Detect which cell encompasses the target text, then output its (x, y) center coordinate. 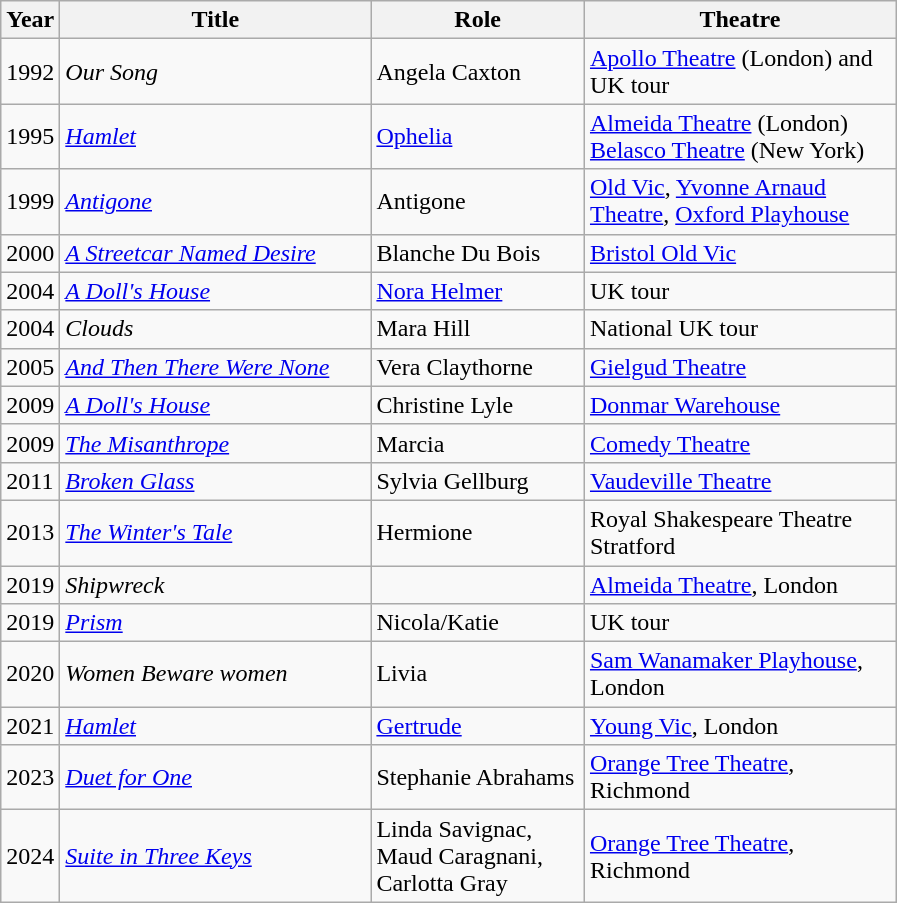
2013 (30, 532)
Nora Helmer (478, 291)
Title (216, 20)
2005 (30, 367)
Donmar Warehouse (740, 405)
Duet for One (216, 778)
Nicola/Katie (478, 623)
Angela Caxton (478, 72)
2021 (30, 726)
Hermione (478, 532)
Christine Lyle (478, 405)
2000 (30, 253)
Year (30, 20)
The Misanthrope (216, 443)
The Winter's Tale (216, 532)
Ophelia (478, 136)
1995 (30, 136)
2023 (30, 778)
And Then There Were None (216, 367)
Vaudeville Theatre (740, 481)
Comedy Theatre (740, 443)
Prism (216, 623)
Blanche Du Bois (478, 253)
Marcia (478, 443)
Mara Hill (478, 329)
Role (478, 20)
Linda Savignac, Maud Caragnani, Carlotta Gray (478, 856)
2020 (30, 674)
Almeida Theatre, London (740, 585)
Livia (478, 674)
Royal Shakespeare Theatre Stratford (740, 532)
Vera Claythorne (478, 367)
Apollo Theatre (London) and UK tour (740, 72)
Theatre (740, 20)
Our Song (216, 72)
1999 (30, 202)
Broken Glass (216, 481)
Bristol Old Vic (740, 253)
Suite in Three Keys (216, 856)
Women Beware women (216, 674)
Old Vic, Yvonne Arnaud Theatre, Oxford Playhouse (740, 202)
Clouds (216, 329)
Almeida Theatre (London) Belasco Theatre (New York) (740, 136)
Sylvia Gellburg (478, 481)
National UK tour (740, 329)
2024 (30, 856)
Sam Wanamaker Playhouse, London (740, 674)
1992 (30, 72)
Young Vic, London (740, 726)
A Streetcar Named Desire (216, 253)
Stephanie Abrahams (478, 778)
Gertrude (478, 726)
Gielgud Theatre (740, 367)
2011 (30, 481)
Shipwreck (216, 585)
